Find where the given text appears and provide that cell's center as [x, y] coordinate. 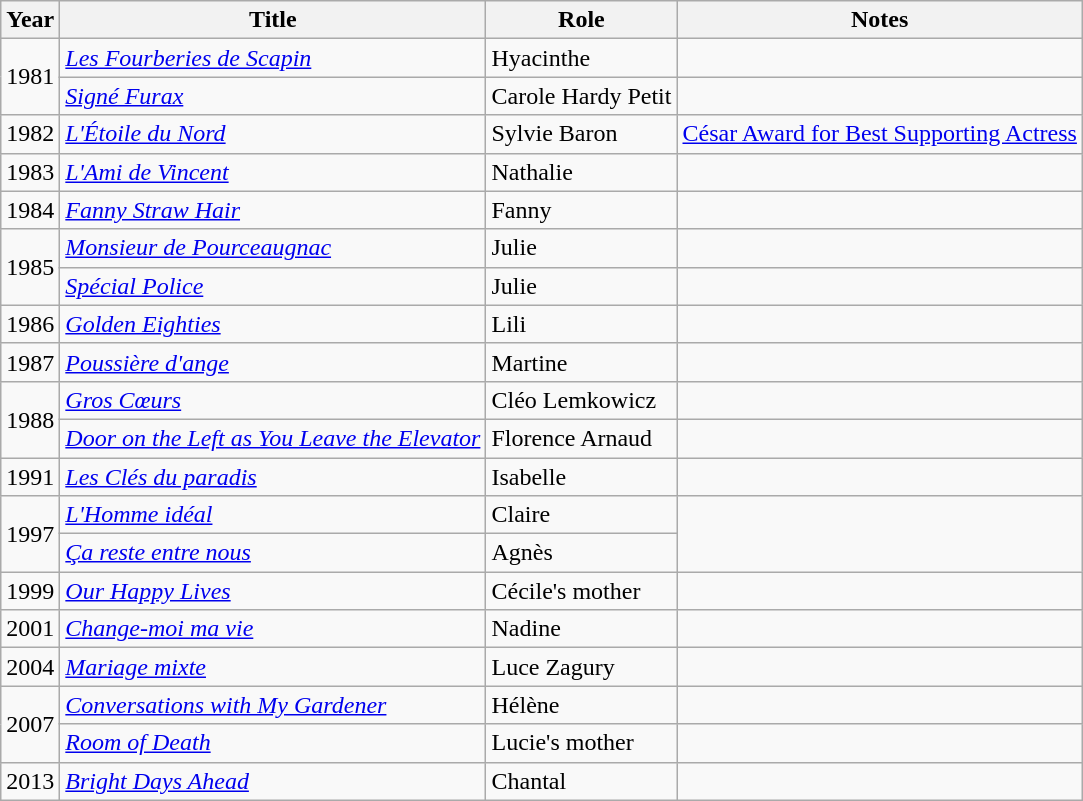
1981 [30, 77]
2001 [30, 629]
Golden Eighties [273, 324]
Spécial Police [273, 286]
L'Homme idéal [273, 515]
Notes [880, 20]
César Award for Best Supporting Actress [880, 134]
Role [582, 20]
Door on the Left as You Leave the Elevator [273, 438]
Chantal [582, 781]
Claire [582, 515]
1987 [30, 362]
1986 [30, 324]
Nadine [582, 629]
Florence Arnaud [582, 438]
Year [30, 20]
1983 [30, 172]
Agnès [582, 553]
Martine [582, 362]
1999 [30, 591]
Sylvie Baron [582, 134]
Fanny [582, 210]
1991 [30, 477]
Signé Furax [273, 96]
Lili [582, 324]
1984 [30, 210]
Room of Death [273, 743]
1982 [30, 134]
Bright Days Ahead [273, 781]
Lucie's mother [582, 743]
1988 [30, 419]
2007 [30, 724]
Les Fourberies de Scapin [273, 58]
Les Clés du paradis [273, 477]
Poussière d'ange [273, 362]
Monsieur de Pourceaugnac [273, 248]
Carole Hardy Petit [582, 96]
Conversations with My Gardener [273, 705]
L'Étoile du Nord [273, 134]
Luce Zagury [582, 667]
Mariage mixte [273, 667]
Nathalie [582, 172]
Fanny Straw Hair [273, 210]
2004 [30, 667]
Gros Cœurs [273, 400]
L'Ami de Vincent [273, 172]
2013 [30, 781]
Hélène [582, 705]
1997 [30, 534]
Ça reste entre nous [273, 553]
Cléo Lemkowicz [582, 400]
Change-moi ma vie [273, 629]
Hyacinthe [582, 58]
Title [273, 20]
1985 [30, 267]
Cécile's mother [582, 591]
Isabelle [582, 477]
Our Happy Lives [273, 591]
